Return the (X, Y) coordinate for the center point of the cell that contains the specified text.  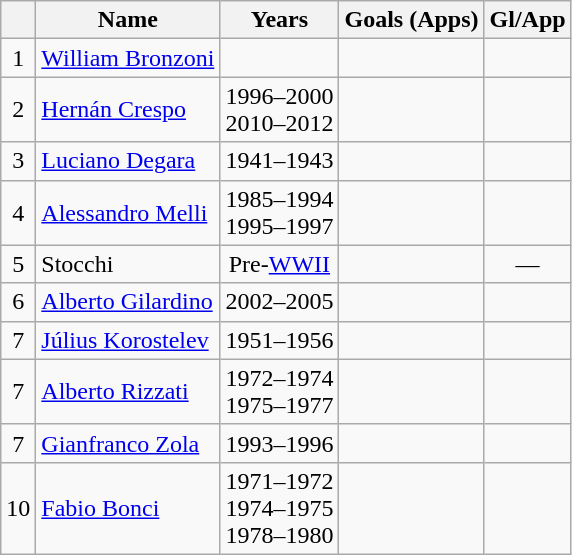
3 (18, 161)
Pre-WWII (280, 264)
— (528, 264)
10 (18, 508)
Gianfranco Zola (128, 443)
Hernán Crespo (128, 110)
1985–19941995–1997 (280, 212)
1993–1996 (280, 443)
Years (280, 20)
6 (18, 302)
Alberto Gilardino (128, 302)
Alessandro Melli (128, 212)
5 (18, 264)
Name (128, 20)
Július Korostelev (128, 340)
1972–19741975–1977 (280, 392)
Fabio Bonci (128, 508)
Gl/App (528, 20)
1971–19721974–19751978–1980 (280, 508)
1941–1943 (280, 161)
Alberto Rizzati (128, 392)
William Bronzoni (128, 58)
1951–1956 (280, 340)
Goals (Apps) (412, 20)
Luciano Degara (128, 161)
1996–20002010–2012 (280, 110)
2 (18, 110)
4 (18, 212)
Stocchi (128, 264)
1 (18, 58)
2002–2005 (280, 302)
